Search for the cell housing the specified text and yield its [X, Y] center coordinate. 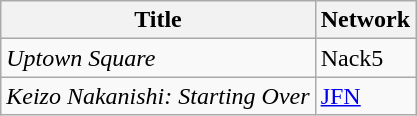
Title [158, 20]
JFN [365, 96]
Nack5 [365, 58]
Network [365, 20]
Keizo Nakanishi: Starting Over [158, 96]
Uptown Square [158, 58]
